Extract the [X, Y] coordinate from the center of the cell holding the provided text.  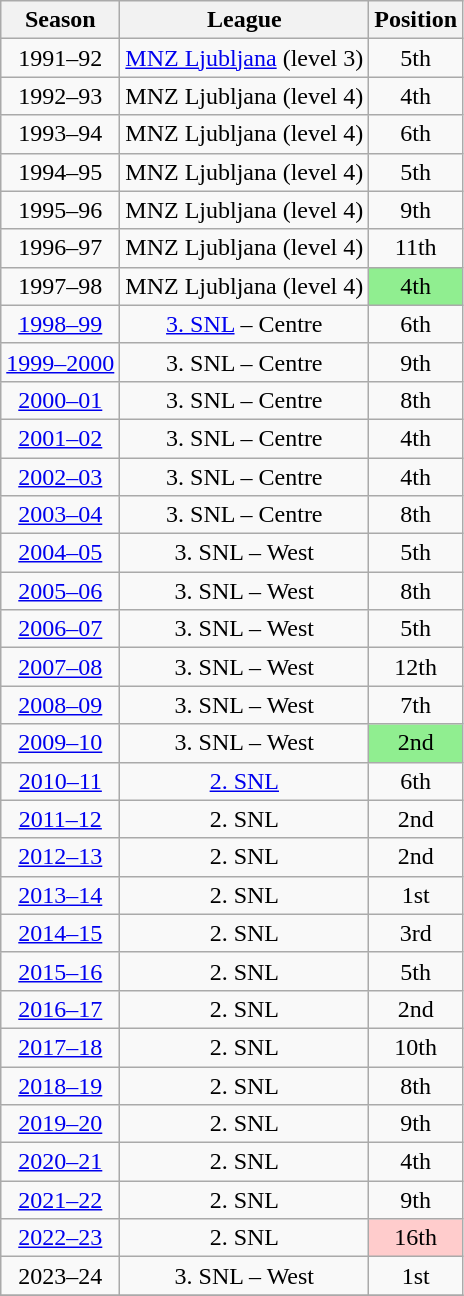
2003–04 [60, 515]
2005–06 [60, 591]
Position [416, 20]
2008–09 [60, 705]
2000–01 [60, 400]
2001–02 [60, 438]
2011–12 [60, 819]
1993–94 [60, 134]
2002–03 [60, 477]
2018–19 [60, 1085]
2009–10 [60, 743]
2017–18 [60, 1047]
2010–11 [60, 781]
1998–99 [60, 324]
1991–92 [60, 58]
1995–96 [60, 210]
League [244, 20]
2023–24 [60, 1276]
10th [416, 1047]
2019–20 [60, 1124]
12th [416, 667]
2004–05 [60, 553]
16th [416, 1238]
MNZ Ljubljana (level 3) [244, 58]
2013–14 [60, 895]
2007–08 [60, 667]
Season [60, 20]
1999–2000 [60, 362]
1996–97 [60, 248]
1997–98 [60, 286]
1992–93 [60, 96]
2020–21 [60, 1162]
3rd [416, 933]
2012–13 [60, 857]
2022–23 [60, 1238]
2006–07 [60, 629]
11th [416, 248]
1994–95 [60, 172]
2021–22 [60, 1200]
2014–15 [60, 933]
7th [416, 705]
2015–16 [60, 971]
2016–17 [60, 1009]
